Provide the [X, Y] coordinate of the cell's center where the given text is located.  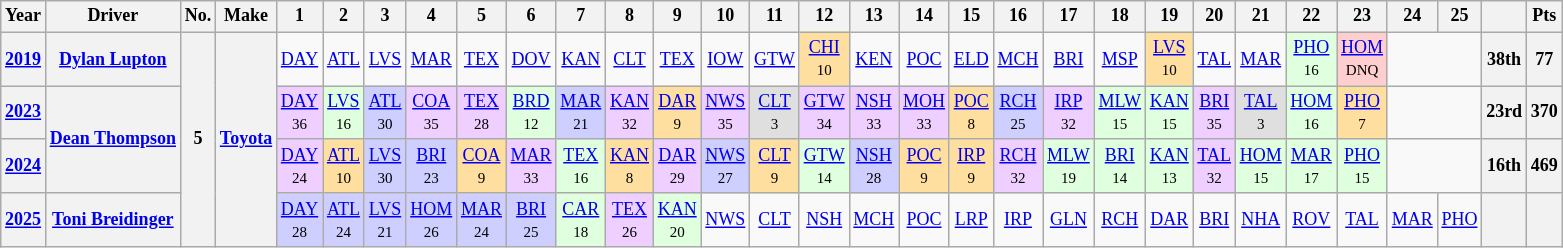
NSH33 [874, 113]
IRP32 [1068, 113]
ROV [1312, 220]
KAN32 [630, 113]
HOM26 [432, 220]
TAL32 [1214, 166]
DAY36 [300, 113]
CLT9 [775, 166]
BRD12 [531, 113]
COA9 [482, 166]
TEX26 [630, 220]
MAR24 [482, 220]
MAR17 [1312, 166]
IRP9 [971, 166]
DAY24 [300, 166]
8 [630, 16]
BRI35 [1214, 113]
ATL10 [344, 166]
ATL24 [344, 220]
RCH [1120, 220]
21 [1260, 16]
12 [824, 16]
RCH32 [1018, 166]
DAR29 [677, 166]
BRI25 [531, 220]
2024 [24, 166]
BRI14 [1120, 166]
KAN8 [630, 166]
23 [1362, 16]
24 [1412, 16]
KAN15 [1169, 113]
CLT3 [775, 113]
TEX16 [581, 166]
GTW14 [824, 166]
38th [1504, 59]
13 [874, 16]
PHO [1460, 220]
PHO16 [1312, 59]
15 [971, 16]
BRI23 [432, 166]
DAY [300, 59]
LVS10 [1169, 59]
ATL [344, 59]
Dylan Lupton [112, 59]
NHA [1260, 220]
25 [1460, 16]
Dean Thompson [112, 140]
Toni Breidinger [112, 220]
NWS35 [726, 113]
RCH25 [1018, 113]
Year [24, 16]
18 [1120, 16]
MAR33 [531, 166]
14 [924, 16]
1 [300, 16]
LRP [971, 220]
10 [726, 16]
DOV [531, 59]
469 [1544, 166]
7 [581, 16]
20 [1214, 16]
TEX28 [482, 113]
LVS [385, 59]
2025 [24, 220]
16th [1504, 166]
Make [246, 16]
77 [1544, 59]
ATL30 [385, 113]
PHO15 [1362, 166]
COA35 [432, 113]
ELD [971, 59]
GTW [775, 59]
CHI10 [824, 59]
22 [1312, 16]
NWS [726, 220]
2 [344, 16]
POC9 [924, 166]
2019 [24, 59]
DAR9 [677, 113]
9 [677, 16]
POC8 [971, 113]
GTW34 [824, 113]
MLW15 [1120, 113]
370 [1544, 113]
Pts [1544, 16]
HOM16 [1312, 113]
4 [432, 16]
DAR [1169, 220]
IOW [726, 59]
GLN [1068, 220]
NSH28 [874, 166]
17 [1068, 16]
HOMDNQ [1362, 59]
CAR18 [581, 220]
KAN [581, 59]
3 [385, 16]
HOM15 [1260, 166]
19 [1169, 16]
16 [1018, 16]
LVS30 [385, 166]
IRP [1018, 220]
LVS16 [344, 113]
NWS27 [726, 166]
Driver [112, 16]
11 [775, 16]
DAY28 [300, 220]
MOH33 [924, 113]
KAN13 [1169, 166]
MAR21 [581, 113]
NSH [824, 220]
23rd [1504, 113]
MSP [1120, 59]
KAN20 [677, 220]
2023 [24, 113]
No. [198, 16]
TAL3 [1260, 113]
PHO7 [1362, 113]
Toyota [246, 140]
LVS21 [385, 220]
MLW19 [1068, 166]
KEN [874, 59]
6 [531, 16]
